From the cell containing the given text, extract its center point as (X, Y) coordinate. 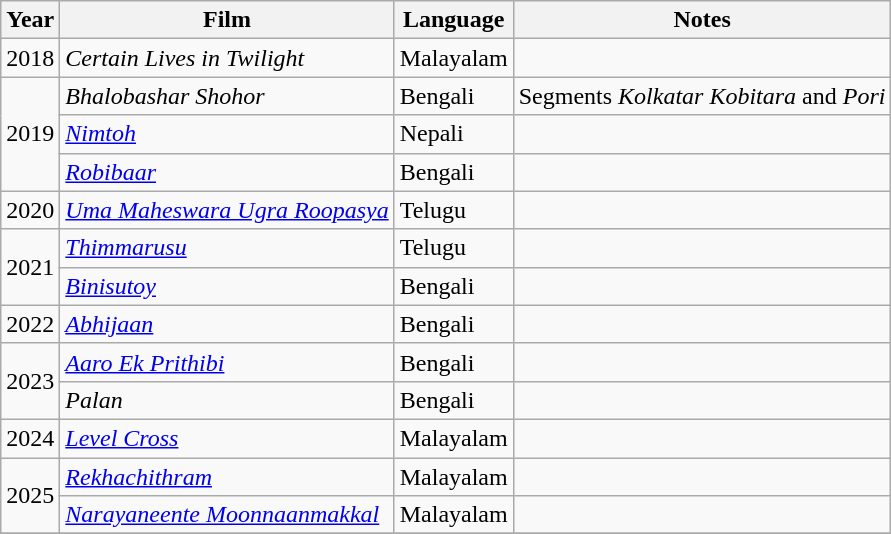
Segments Kolkatar Kobitara and Pori (702, 96)
Narayaneente Moonnaanmakkal (227, 515)
Abhijaan (227, 324)
Year (30, 20)
Level Cross (227, 438)
Palan (227, 400)
2025 (30, 496)
Notes (702, 20)
2021 (30, 267)
Certain Lives in Twilight (227, 58)
Nimtoh (227, 134)
2020 (30, 210)
Film (227, 20)
Robibaar (227, 172)
Language (454, 20)
2024 (30, 438)
Aaro Ek Prithibi (227, 362)
Uma Maheswara Ugra Roopasya (227, 210)
Binisutoy (227, 286)
2022 (30, 324)
2018 (30, 58)
2019 (30, 134)
Nepali (454, 134)
2023 (30, 381)
Rekhachithram (227, 477)
Bhalobashar Shohor (227, 96)
Thimmarusu (227, 248)
